For the text-containing cell, return its midpoint in [x, y] coordinate format. 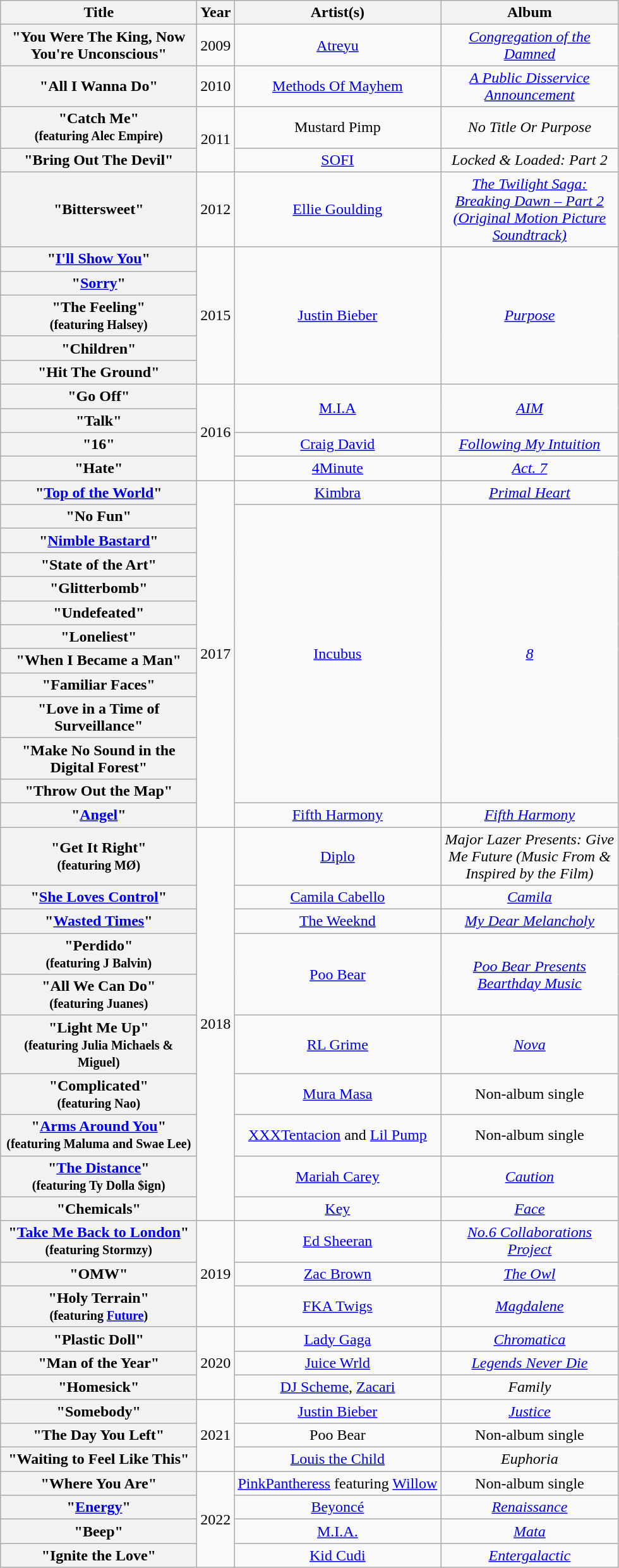
"Complicated"(featuring Nao) [99, 1094]
"Holy Terrain"(featuring Future) [99, 1306]
"No Fun" [99, 517]
M.I.A [337, 408]
"Somebody" [99, 1411]
A Public Disservice Announcement [529, 86]
"Perdido"(featuring J Balvin) [99, 954]
Ellie Goulding [337, 210]
"Top of the World" [99, 493]
"Catch Me"(featuring Alec Empire) [99, 128]
2021 [216, 1435]
2011 [216, 139]
Mata [529, 1531]
Congregation of the Damned [529, 45]
2016 [216, 432]
"Where You Are" [99, 1483]
Poo Bear Presents Bearthday Music [529, 974]
"All I Wanna Do" [99, 86]
Craig David [337, 445]
Louis the Child [337, 1459]
The Twilight Saga: Breaking Dawn – Part 2 (Original Motion Picture Soundtrack) [529, 210]
Camila [529, 897]
"Undefeated" [99, 613]
Atreyu [337, 45]
"Hit The Ground" [99, 372]
Purpose [529, 316]
"She Loves Control" [99, 897]
"Homesick" [99, 1387]
Kimbra [337, 493]
2017 [216, 654]
Following My Intuition [529, 445]
"Arms Around You"(featuring Maluma and Swae Lee) [99, 1135]
"I'll Show You" [99, 259]
"Ignite the Love" [99, 1555]
Mariah Carey [337, 1176]
2012 [216, 210]
M.I.A. [337, 1531]
8 [529, 654]
"Hate" [99, 469]
Locked & Loaded: Part 2 [529, 160]
2019 [216, 1274]
2020 [216, 1363]
No Title Or Purpose [529, 128]
Kid Cudi [337, 1555]
Zac Brown [337, 1274]
"Light Me Up"(featuring Julia Michaels & Miguel) [99, 1044]
"You Were The King, Now You're Unconscious" [99, 45]
"All We Can Do"(featuring Juanes) [99, 995]
"Beep" [99, 1531]
"Talk" [99, 420]
Mura Masa [337, 1094]
Album [529, 13]
"Plastic Doll" [99, 1339]
"Glitterbomb" [99, 589]
AIM [529, 408]
Renaissance [529, 1507]
The Weeknd [337, 921]
"Waiting to Feel Like This" [99, 1459]
"16" [99, 445]
Methods Of Mayhem [337, 86]
"Loneliest" [99, 637]
Entergalactic [529, 1555]
"Energy" [99, 1507]
Primal Heart [529, 493]
"Love in a Time of Surveillance" [99, 717]
Justice [529, 1411]
Diplo [337, 856]
"The Distance"(featuring Ty Dolla $ign) [99, 1176]
FKA Twigs [337, 1306]
Key [337, 1209]
DJ Scheme, Zacari [337, 1387]
2010 [216, 86]
4Minute [337, 469]
Euphoria [529, 1459]
2018 [216, 1024]
Lady Gaga [337, 1339]
Incubus [337, 654]
Beyoncé [337, 1507]
"The Day You Left" [99, 1435]
My Dear Melancholy [529, 921]
Chromatica [529, 1339]
PinkPantheress featuring Willow [337, 1483]
Magdalene [529, 1306]
Nova [529, 1044]
Ed Sheeran [337, 1242]
2009 [216, 45]
Legends Never Die [529, 1363]
2015 [216, 316]
"Angel" [99, 815]
Family [529, 1387]
Major Lazer Presents: Give Me Future (Music From & Inspired by the Film) [529, 856]
Title [99, 13]
"Take Me Back to London"(featuring Stormzy) [99, 1242]
SOFI [337, 160]
2022 [216, 1519]
"OMW" [99, 1274]
"The Feeling"(featuring Halsey) [99, 316]
XXXTentacion and Lil Pump [337, 1135]
"Get It Right"(featuring MØ) [99, 856]
"Sorry" [99, 283]
"Bring Out The Devil" [99, 160]
"Go Off" [99, 396]
Act. 7 [529, 469]
"When I Became a Man" [99, 661]
"Chemicals" [99, 1209]
RL Grime [337, 1044]
"State of the Art" [99, 565]
"Bittersweet" [99, 210]
"Children" [99, 348]
"Wasted Times" [99, 921]
Caution [529, 1176]
No.6 Collaborations Project [529, 1242]
"Throw Out the Map" [99, 791]
Mustard Pimp [337, 128]
Juice Wrld [337, 1363]
Face [529, 1209]
"Nimble Bastard" [99, 541]
"Familiar Faces" [99, 685]
The Owl [529, 1274]
Year [216, 13]
Camila Cabello [337, 897]
"Man of the Year" [99, 1363]
"Make No Sound in the Digital Forest" [99, 758]
Artist(s) [337, 13]
